Capture the cell that displays the provided text and extract its (X, Y) central coordinate. 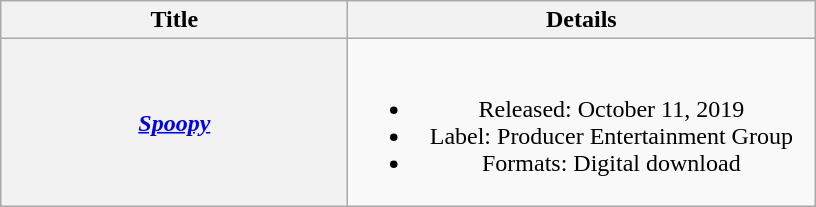
Spoopy (174, 122)
Title (174, 20)
Released: October 11, 2019Label: Producer Entertainment GroupFormats: Digital download (582, 122)
Details (582, 20)
